From the cell containing the given text, extract its center point as (x, y) coordinate. 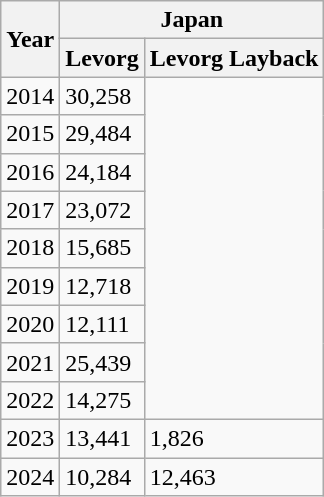
Levorg Layback (234, 58)
12,463 (234, 477)
13,441 (102, 438)
10,284 (102, 477)
29,484 (102, 134)
30,258 (102, 96)
24,184 (102, 172)
2024 (30, 477)
12,718 (102, 286)
23,072 (102, 210)
14,275 (102, 400)
2021 (30, 362)
Japan (192, 20)
2018 (30, 248)
2023 (30, 438)
15,685 (102, 248)
2015 (30, 134)
2020 (30, 324)
Levorg (102, 58)
2022 (30, 400)
12,111 (102, 324)
1,826 (234, 438)
2014 (30, 96)
2019 (30, 286)
2016 (30, 172)
2017 (30, 210)
25,439 (102, 362)
Year (30, 39)
